Extract the (x, y) coordinate from the center of the cell holding the provided text.  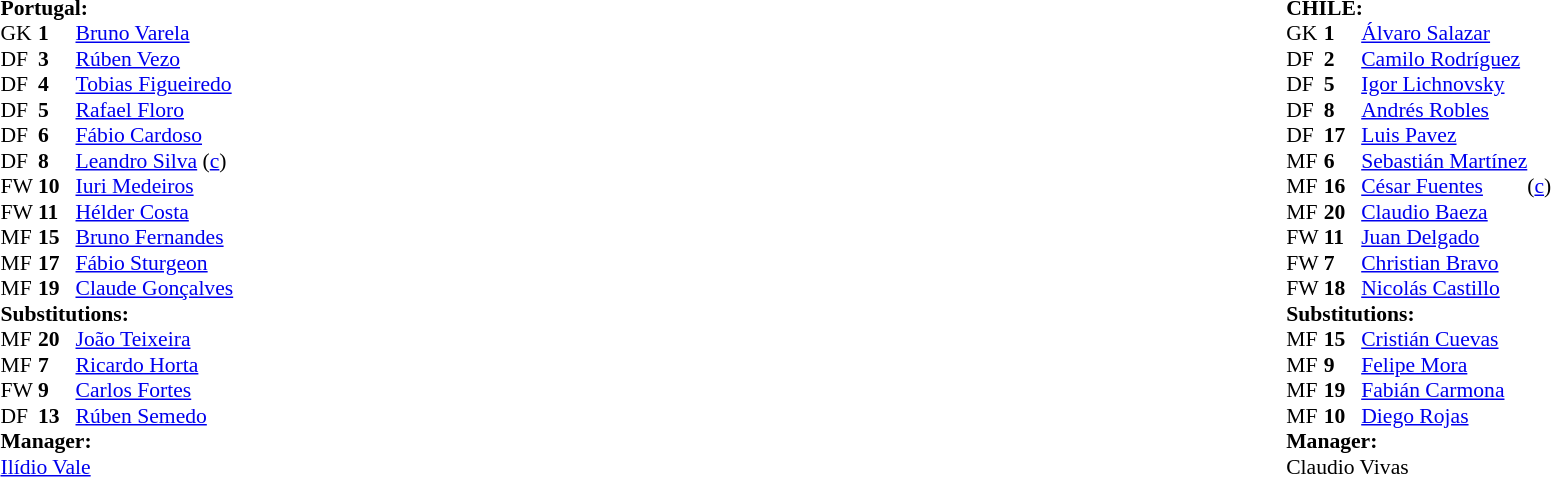
Camilo Rodríguez (1444, 59)
18 (1343, 289)
Bruno Fernandes (155, 237)
Álvaro Salazar (1444, 33)
João Teixeira (155, 339)
Ricardo Horta (155, 365)
Claudio Baeza (1444, 212)
Iuri Medeiros (155, 187)
(c) (1539, 187)
13 (57, 416)
Fabián Carmona (1444, 391)
2 (1343, 59)
4 (57, 85)
Carlos Fortes (155, 391)
Nicolás Castillo (1444, 289)
Hélder Costa (155, 212)
Cristián Cuevas (1444, 339)
Bruno Varela (155, 33)
Felipe Mora (1444, 365)
Rúben Semedo (155, 416)
Fábio Sturgeon (155, 263)
Christian Bravo (1444, 263)
Luis Pavez (1444, 135)
César Fuentes (1444, 187)
Rafael Floro (155, 110)
Diego Rojas (1444, 416)
Tobias Figueiredo (155, 85)
Juan Delgado (1444, 237)
Sebastián Martínez (1444, 161)
Igor Lichnovsky (1444, 85)
Fábio Cardoso (155, 135)
3 (57, 59)
Rúben Vezo (155, 59)
Claude Gonçalves (155, 289)
Andrés Robles (1444, 110)
Leandro Silva (c) (155, 161)
16 (1343, 187)
